Locate the cell with the specified text and output its [x, y] center coordinate. 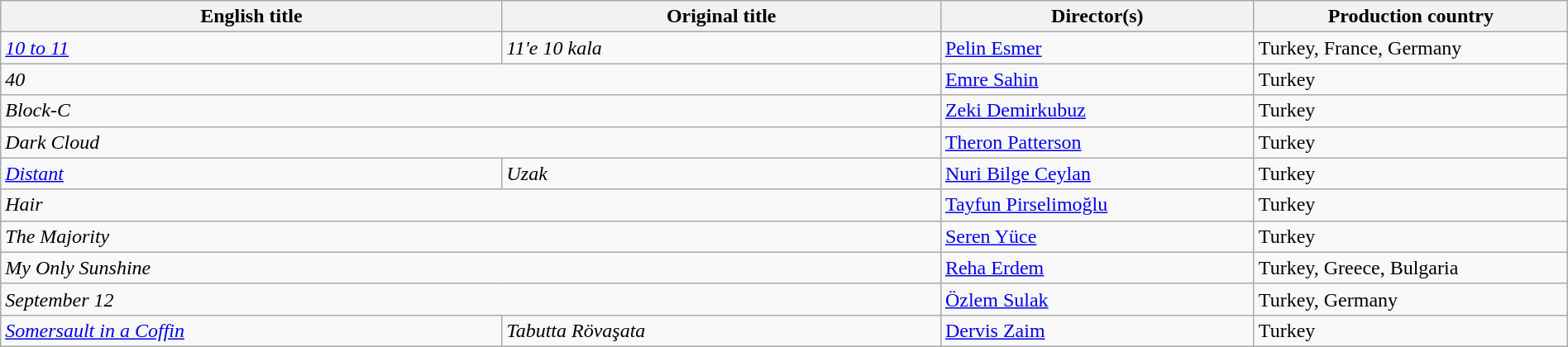
The Majority [471, 236]
40 [471, 79]
Emre Sahin [1097, 79]
Turkey, Greece, Bulgaria [1411, 268]
Özlem Sulak [1097, 299]
11'e 10 kala [721, 48]
Nuri Bilge Ceylan [1097, 173]
Somersault in a Coffin [251, 330]
Turkey, France, Germany [1411, 48]
Original title [721, 17]
Pelin Esmer [1097, 48]
English title [251, 17]
10 to 11 [251, 48]
Dervis Zaim [1097, 330]
Director(s) [1097, 17]
Hair [471, 205]
Uzak [721, 173]
Seren Yüce [1097, 236]
Dark Cloud [471, 142]
Turkey, Germany [1411, 299]
Production country [1411, 17]
Zeki Demirkubuz [1097, 111]
Block-C [471, 111]
My Only Sunshine [471, 268]
September 12 [471, 299]
Reha Erdem [1097, 268]
Distant [251, 173]
Tabutta Rövaşata [721, 330]
Tayfun Pirselimoğlu [1097, 205]
Theron Patterson [1097, 142]
